Determine the (x, y) coordinate at the center of the cell enclosing the given text.  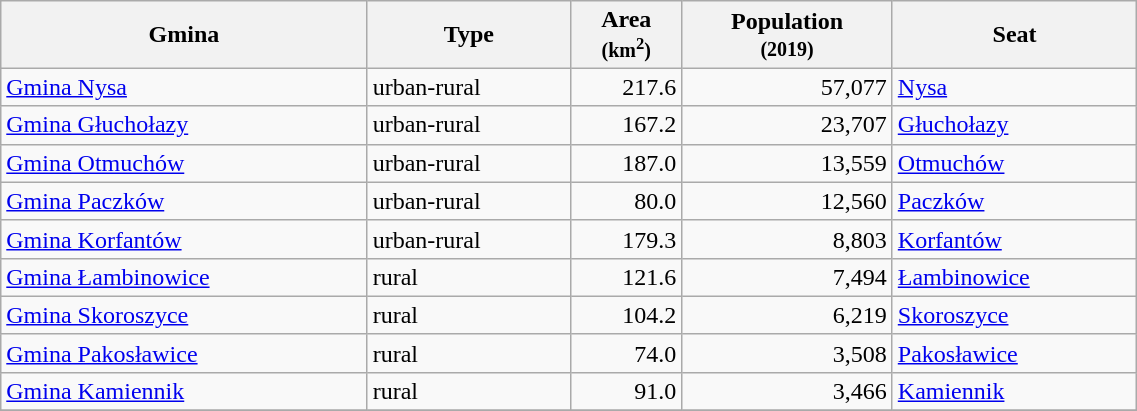
Gmina Nysa (184, 87)
Area(km2) (626, 34)
Otmuchów (1014, 163)
187.0 (626, 163)
Paczków (1014, 201)
13,559 (787, 163)
Gmina Korfantów (184, 239)
57,077 (787, 87)
Seat (1014, 34)
Type (468, 34)
Gmina Skoroszyce (184, 315)
121.6 (626, 277)
Gmina Łambinowice (184, 277)
91.0 (626, 391)
8,803 (787, 239)
Korfantów (1014, 239)
167.2 (626, 125)
Gmina Pakosławice (184, 353)
104.2 (626, 315)
Kamiennik (1014, 391)
3,508 (787, 353)
23,707 (787, 125)
Skoroszyce (1014, 315)
Gmina Głuchołazy (184, 125)
179.3 (626, 239)
Łambinowice (1014, 277)
74.0 (626, 353)
217.6 (626, 87)
Gmina (184, 34)
Gmina Kamiennik (184, 391)
Pakosławice (1014, 353)
Gmina Paczków (184, 201)
12,560 (787, 201)
Gmina Otmuchów (184, 163)
Population(2019) (787, 34)
80.0 (626, 201)
7,494 (787, 277)
Głuchołazy (1014, 125)
3,466 (787, 391)
Nysa (1014, 87)
6,219 (787, 315)
